Search for the cell housing the specified text and yield its (x, y) center coordinate. 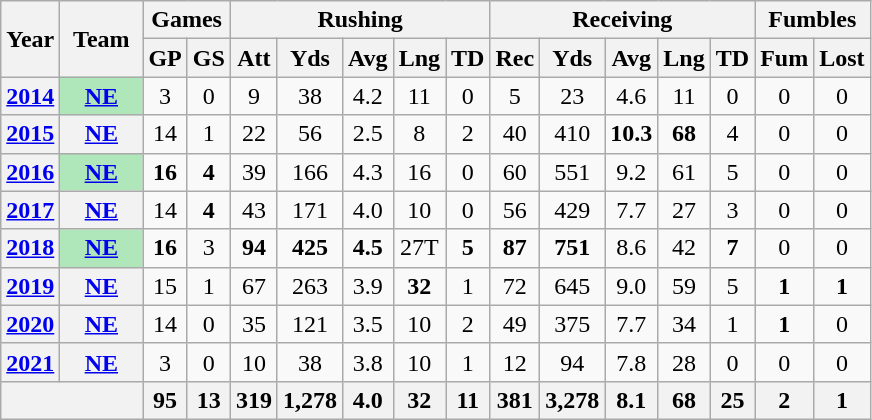
171 (310, 210)
43 (254, 210)
429 (572, 210)
Rec (515, 58)
GP (165, 58)
42 (684, 248)
7.8 (632, 362)
28 (684, 362)
4.6 (632, 96)
27T (419, 248)
23 (572, 96)
1,278 (310, 400)
8.6 (632, 248)
425 (310, 248)
Lost (842, 58)
61 (684, 172)
2018 (30, 248)
Rushing (360, 20)
49 (515, 324)
2.5 (368, 134)
2016 (30, 172)
15 (165, 286)
4.3 (368, 172)
34 (684, 324)
35 (254, 324)
4.5 (368, 248)
67 (254, 286)
3.9 (368, 286)
8.1 (632, 400)
410 (572, 134)
Receiving (622, 20)
263 (310, 286)
645 (572, 286)
3.8 (368, 362)
10.3 (632, 134)
Year (30, 39)
60 (515, 172)
375 (572, 324)
87 (515, 248)
751 (572, 248)
2014 (30, 96)
381 (515, 400)
9 (254, 96)
GS (208, 58)
Team (102, 39)
13 (208, 400)
39 (254, 172)
7 (732, 248)
27 (684, 210)
25 (732, 400)
Games (186, 20)
40 (515, 134)
22 (254, 134)
12 (515, 362)
2020 (30, 324)
166 (310, 172)
Fumbles (812, 20)
121 (310, 324)
59 (684, 286)
9.2 (632, 172)
4.2 (368, 96)
Fum (784, 58)
95 (165, 400)
2017 (30, 210)
3,278 (572, 400)
2015 (30, 134)
9.0 (632, 286)
8 (419, 134)
551 (572, 172)
2021 (30, 362)
Att (254, 58)
2019 (30, 286)
72 (515, 286)
3.5 (368, 324)
319 (254, 400)
